Return the (X, Y) coordinate for the center point of the cell that contains the specified text.  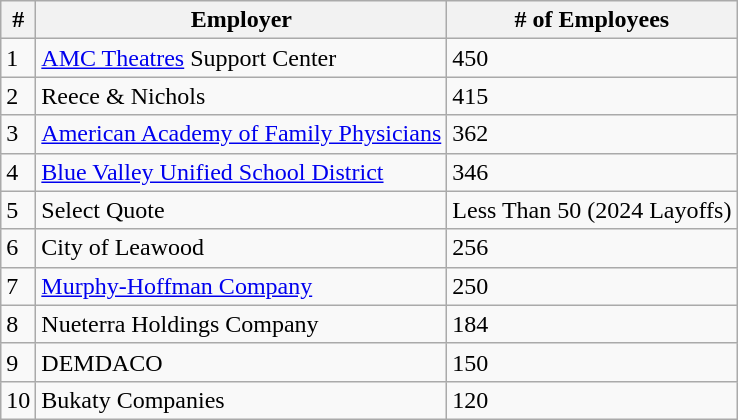
415 (592, 96)
DEMDACO (242, 362)
4 (18, 172)
256 (592, 248)
362 (592, 134)
184 (592, 324)
120 (592, 400)
5 (18, 210)
10 (18, 400)
Select Quote (242, 210)
Employer (242, 20)
346 (592, 172)
City of Leawood (242, 248)
250 (592, 286)
7 (18, 286)
2 (18, 96)
6 (18, 248)
American Academy of Family Physicians (242, 134)
150 (592, 362)
# of Employees (592, 20)
Bukaty Companies (242, 400)
450 (592, 58)
Murphy-Hoffman Company (242, 286)
3 (18, 134)
Nueterra Holdings Company (242, 324)
9 (18, 362)
AMC Theatres Support Center (242, 58)
8 (18, 324)
1 (18, 58)
Reece & Nichols (242, 96)
Less Than 50 (2024 Layoffs) (592, 210)
# (18, 20)
Blue Valley Unified School District (242, 172)
